Provide the [x, y] coordinate of the cell's center where the given text is located.  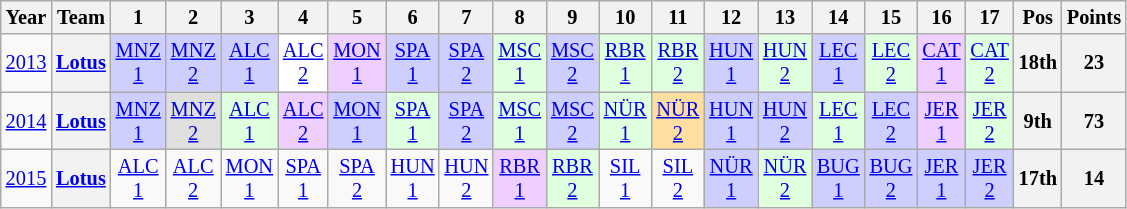
Team [81, 17]
10 [626, 17]
16 [941, 17]
Points [1094, 17]
2014 [26, 121]
13 [785, 17]
9 [572, 17]
2015 [26, 178]
3 [250, 17]
CAT1 [941, 63]
CAT2 [989, 63]
18th [1038, 63]
17th [1038, 178]
4 [303, 17]
5 [356, 17]
11 [678, 17]
8 [520, 17]
7 [466, 17]
6 [413, 17]
9th [1038, 121]
1 [138, 17]
BUG1 [838, 178]
23 [1094, 63]
12 [731, 17]
2013 [26, 63]
SIL2 [678, 178]
2 [194, 17]
SIL1 [626, 178]
15 [892, 17]
17 [989, 17]
BUG2 [892, 178]
Pos [1038, 17]
Year [26, 17]
73 [1094, 121]
